Search for the cell housing the specified text and yield its (X, Y) center coordinate. 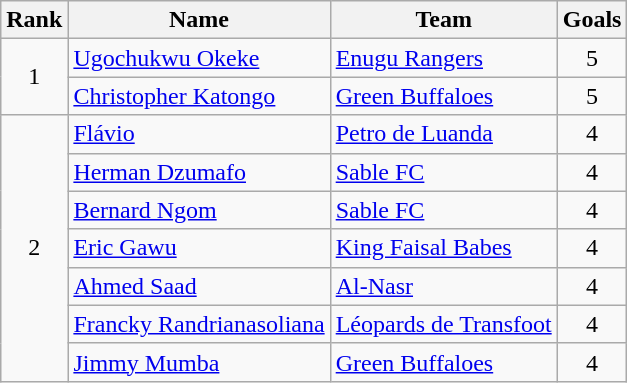
Jimmy Mumba (199, 362)
Ugochukwu Okeke (199, 58)
Christopher Katongo (199, 96)
Al-Nasr (444, 286)
Name (199, 20)
Léopards de Transfoot (444, 324)
Rank (34, 20)
King Faisal Babes (444, 248)
Petro de Luanda (444, 134)
Eric Gawu (199, 248)
Team (444, 20)
1 (34, 77)
Enugu Rangers (444, 58)
Bernard Ngom (199, 210)
Herman Dzumafo (199, 172)
Ahmed Saad (199, 286)
Goals (592, 20)
Francky Randrianasoliana (199, 324)
2 (34, 248)
Flávio (199, 134)
